From the cell containing the given text, extract its center point as (X, Y) coordinate. 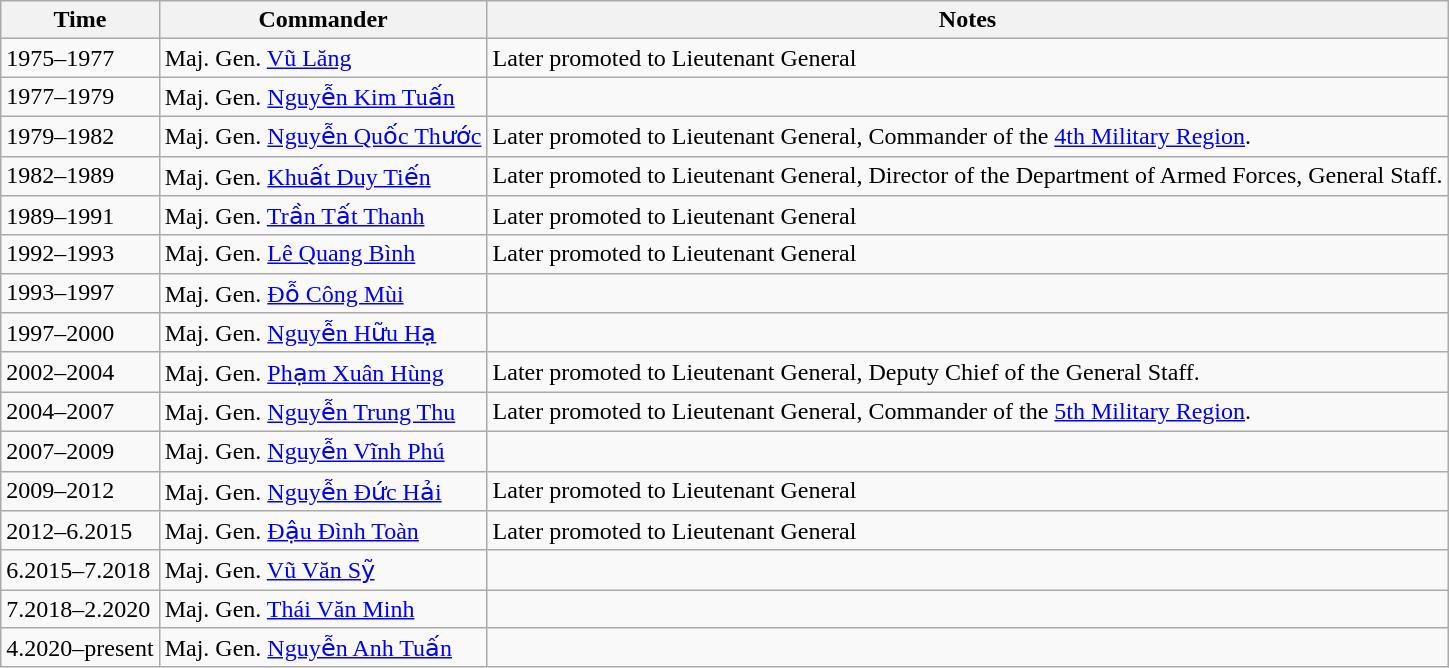
1975–1977 (80, 58)
Later promoted to Lieutenant General, Commander of the 5th Military Region. (968, 412)
1979–1982 (80, 136)
Commander (323, 20)
6.2015–7.2018 (80, 570)
Maj. Gen. Vũ Văn Sỹ (323, 570)
Maj. Gen. Nguyễn Vĩnh Phú (323, 451)
2012–6.2015 (80, 531)
Maj. Gen. Đậu Đình Toàn (323, 531)
1989–1991 (80, 216)
Later promoted to Lieutenant General, Deputy Chief of the General Staff. (968, 372)
1982–1989 (80, 176)
1993–1997 (80, 293)
Maj. Gen. Phạm Xuân Hùng (323, 372)
Maj. Gen. Nguyễn Trung Thu (323, 412)
Maj. Gen. Vũ Lăng (323, 58)
7.2018–2.2020 (80, 609)
Maj. Gen. Nguyễn Đức Hải (323, 491)
Later promoted to Lieutenant General, Commander of the 4th Military Region. (968, 136)
Maj. Gen. Thái Văn Minh (323, 609)
Maj. Gen. Trần Tất Thanh (323, 216)
Maj. Gen. Nguyễn Hữu Hạ (323, 333)
4.2020–present (80, 648)
Notes (968, 20)
Later promoted to Lieutenant General, Director of the Department of Armed Forces, General Staff. (968, 176)
1992–1993 (80, 254)
Maj. Gen. Đỗ Công Mùi (323, 293)
Maj. Gen. Nguyễn Anh Tuấn (323, 648)
1977–1979 (80, 97)
Maj. Gen. Nguyễn Quốc Thước (323, 136)
Maj. Gen. Lê Quang Bình (323, 254)
Maj. Gen. Khuất Duy Tiến (323, 176)
1997–2000 (80, 333)
Maj. Gen. Nguyễn Kim Tuấn (323, 97)
2002–2004 (80, 372)
2009–2012 (80, 491)
Time (80, 20)
2004–2007 (80, 412)
2007–2009 (80, 451)
